Capture the cell that displays the provided text and extract its [x, y] central coordinate. 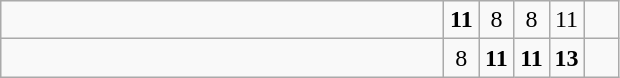
13 [566, 58]
